For the text-containing cell, return its midpoint in [X, Y] coordinate format. 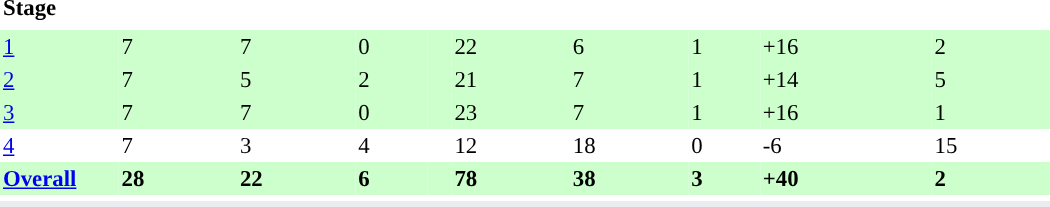
12 [510, 146]
15 [991, 146]
23 [510, 112]
38 [629, 178]
+40 [846, 178]
21 [510, 80]
28 [177, 178]
18 [629, 146]
78 [510, 178]
-6 [846, 146]
Overall [59, 178]
+14 [846, 80]
